Scan for the cell matching the given text and deliver its (X, Y) coordinate at center. 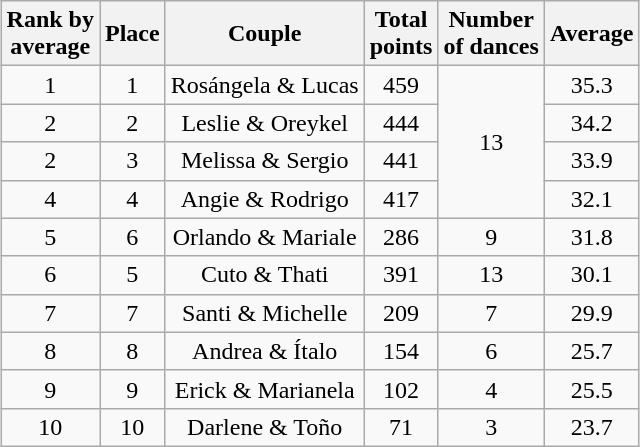
Cuto & Thati (264, 275)
209 (401, 313)
Angie & Rodrigo (264, 199)
444 (401, 123)
Andrea & Ítalo (264, 351)
Orlando & Mariale (264, 237)
Melissa & Sergio (264, 161)
31.8 (592, 237)
Place (133, 34)
102 (401, 389)
Totalpoints (401, 34)
Darlene & Toño (264, 427)
35.3 (592, 85)
Rosángela & Lucas (264, 85)
34.2 (592, 123)
391 (401, 275)
29.9 (592, 313)
Erick & Marianela (264, 389)
25.7 (592, 351)
25.5 (592, 389)
441 (401, 161)
32.1 (592, 199)
71 (401, 427)
286 (401, 237)
Couple (264, 34)
Rank byaverage (50, 34)
Numberof dances (491, 34)
Santi & Michelle (264, 313)
154 (401, 351)
30.1 (592, 275)
Average (592, 34)
23.7 (592, 427)
Leslie & Oreykel (264, 123)
459 (401, 85)
417 (401, 199)
33.9 (592, 161)
